Detect which cell encompasses the target text, then output its [x, y] center coordinate. 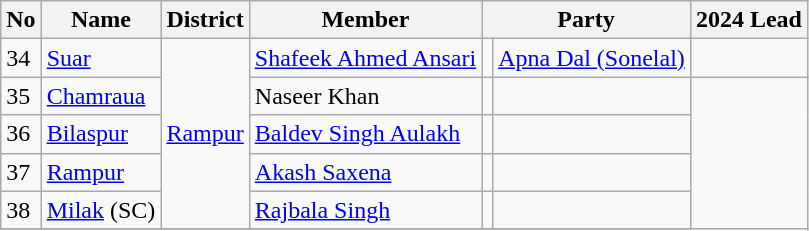
37 [21, 172]
Suar [101, 58]
District [205, 20]
2024 Lead [748, 20]
Name [101, 20]
Naseer Khan [365, 96]
Apna Dal (Sonelal) [592, 58]
Bilaspur [101, 134]
Akash Saxena [365, 172]
38 [21, 210]
35 [21, 96]
No [21, 20]
36 [21, 134]
Rajbala Singh [365, 210]
Party [586, 20]
Baldev Singh Aulakh [365, 134]
Milak (SC) [101, 210]
Shafeek Ahmed Ansari [365, 58]
34 [21, 58]
Chamraua [101, 96]
Member [365, 20]
